Search for the cell housing the specified text and yield its [X, Y] center coordinate. 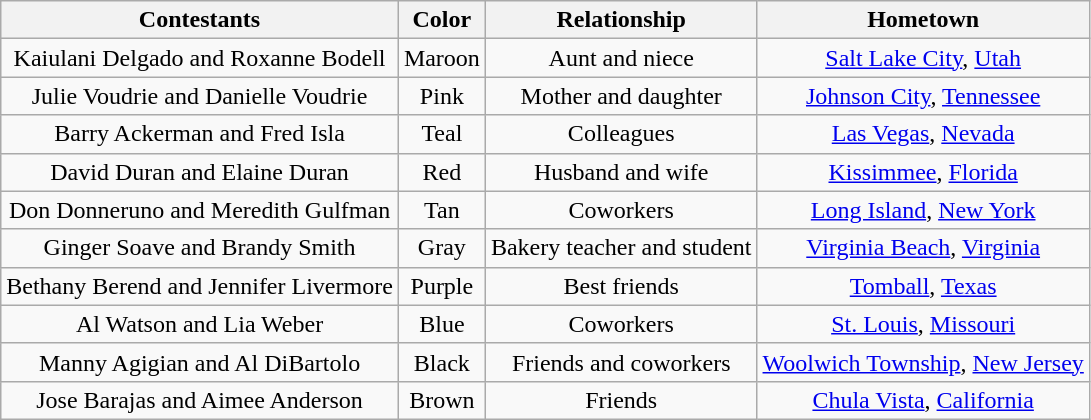
Tan [442, 210]
Aunt and niece [621, 58]
Blue [442, 324]
Jose Barajas and Aimee Anderson [200, 400]
Best friends [621, 286]
Long Island, New York [923, 210]
Purple [442, 286]
Friends and coworkers [621, 362]
Las Vegas, Nevada [923, 134]
St. Louis, Missouri [923, 324]
Gray [442, 248]
Contestants [200, 20]
Tomball, Texas [923, 286]
Barry Ackerman and Fred Isla [200, 134]
Brown [442, 400]
Johnson City, Tennessee [923, 96]
Maroon [442, 58]
Relationship [621, 20]
Bethany Berend and Jennifer Livermore [200, 286]
Manny Agigian and Al DiBartolo [200, 362]
Al Watson and Lia Weber [200, 324]
Friends [621, 400]
Teal [442, 134]
Kaiulani Delgado and Roxanne Bodell [200, 58]
Kissimmee, Florida [923, 172]
Color [442, 20]
Mother and daughter [621, 96]
Hometown [923, 20]
Don Donneruno and Meredith Gulfman [200, 210]
Husband and wife [621, 172]
Pink [442, 96]
Virginia Beach, Virginia [923, 248]
Julie Voudrie and Danielle Voudrie [200, 96]
Woolwich Township, New Jersey [923, 362]
Black [442, 362]
Ginger Soave and Brandy Smith [200, 248]
Chula Vista, California [923, 400]
Colleagues [621, 134]
David Duran and Elaine Duran [200, 172]
Red [442, 172]
Bakery teacher and student [621, 248]
Salt Lake City, Utah [923, 58]
